Determine the (x, y) coordinate at the center of the cell enclosing the given text.  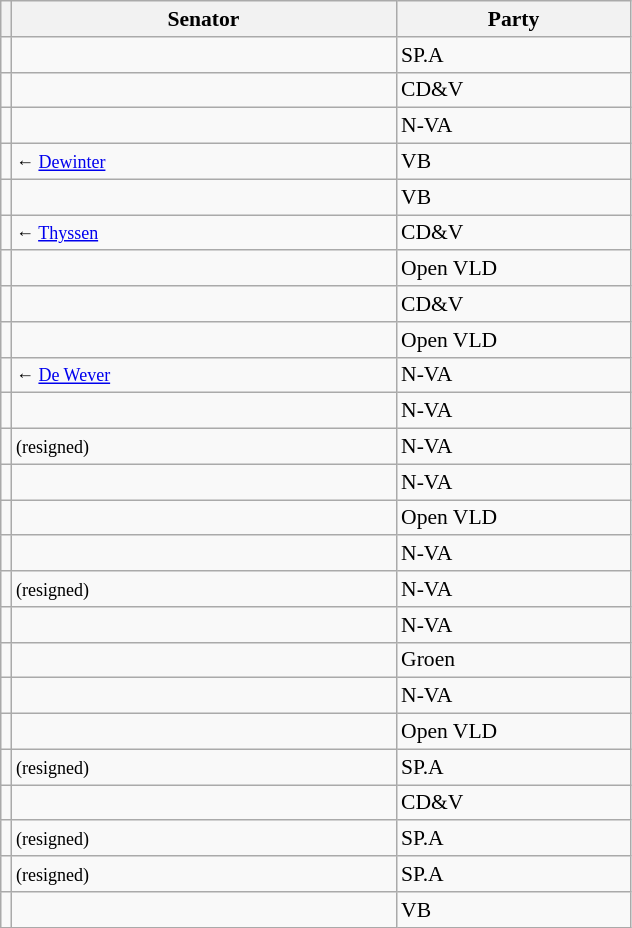
← De Wever (204, 375)
← Dewinter (204, 162)
Party (514, 19)
← Thyssen (204, 233)
Groen (514, 660)
Senator (204, 19)
